Return (x, y) of the center of cell containing provided text 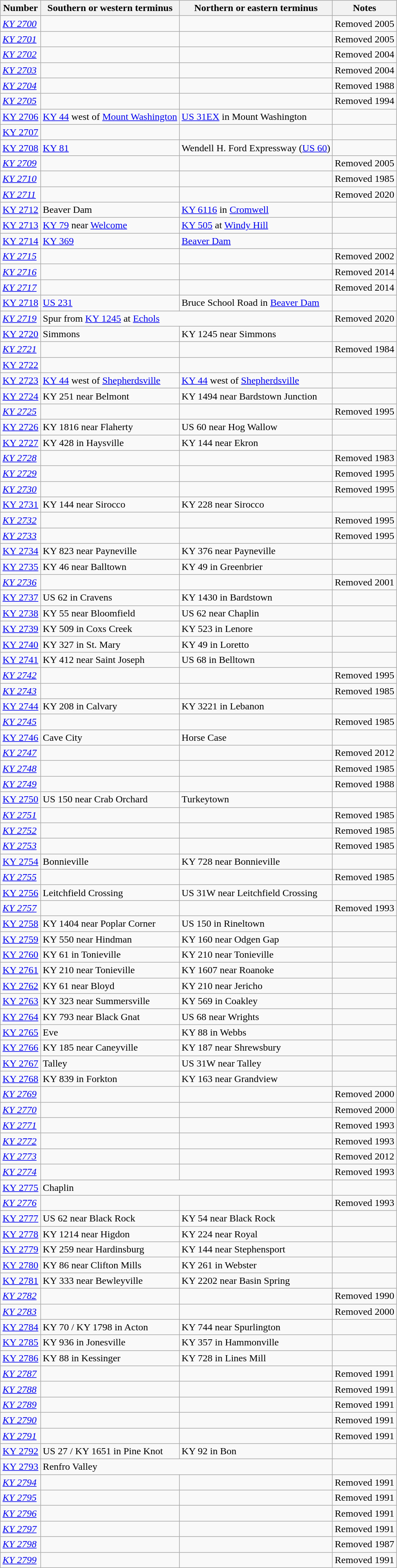
KY 2743 (20, 691)
KY 2712 (20, 210)
KY 744 near Spurlington (256, 1327)
KY 2779 (20, 1250)
KY 2741 (20, 660)
KY 49 in Greenbrier (256, 567)
Removed 1984 (364, 349)
KY 728 in Lines Mill (256, 1358)
US 62 near Chaplin (256, 613)
Removed 1987 (364, 1544)
KY 728 near Bonnieville (256, 861)
KY 61 in Tonieville (110, 955)
KY 2778 (20, 1234)
KY 2791 (20, 1435)
KY 2703 (20, 70)
US 31EX in Mount Washington (256, 117)
KY 2700 (20, 24)
US 31W near Leitchfield Crossing (256, 892)
KY 2751 (20, 815)
KY 210 near Jericho (256, 986)
KY 2769 (20, 1094)
KY 6116 in Cromwell (256, 210)
KY 376 near Payneville (256, 551)
KY 323 near Summersville (110, 1001)
KY 2728 (20, 458)
KY 2790 (20, 1420)
KY 2747 (20, 753)
KY 79 near Welcome (110, 225)
KY 2734 (20, 551)
KY 2724 (20, 396)
Chaplin (187, 1188)
KY 2709 (20, 163)
KY 81 (110, 148)
KY 2788 (20, 1389)
US 150 in Rineltown (256, 923)
Eve (110, 1032)
KY 2737 (20, 598)
KY 2704 (20, 86)
KY 49 in Loretto (256, 644)
KY 2756 (20, 892)
KY 2772 (20, 1141)
KY 505 at Windy Hill (256, 225)
Northern or eastern terminus (256, 8)
Removed 1990 (364, 1296)
KY 251 near Belmont (110, 396)
Turkeytown (256, 799)
KY 2792 (20, 1451)
KY 2727 (20, 442)
KY 2781 (20, 1281)
KY 569 in Coakley (256, 1001)
US 62 in Cravens (110, 598)
KY 2758 (20, 923)
KY 2777 (20, 1219)
KY 92 in Bon (256, 1451)
KY 228 near Sirocco (256, 505)
KY 2796 (20, 1513)
KY 2793 (20, 1467)
KY 2759 (20, 939)
KY 2760 (20, 955)
KY 224 near Royal (256, 1234)
KY 2750 (20, 799)
Talley (110, 1063)
KY 70 / KY 1798 in Acton (110, 1327)
KY 793 near Black Gnat (110, 1017)
KY 187 near Shrewsbury (256, 1048)
US 31W near Talley (256, 1063)
KY 2770 (20, 1110)
KY 1494 near Bardstown Junction (256, 396)
KY 2718 (20, 303)
KY 523 in Lenore (256, 629)
KY 1816 near Flaherty (110, 427)
KY 2744 (20, 707)
KY 2707 (20, 132)
KY 46 near Balltown (110, 567)
KY 3221 in Lebanon (256, 707)
Bruce School Road in Beaver Dam (256, 303)
KY 1607 near Roanoke (256, 970)
KY 2722 (20, 365)
KY 2705 (20, 101)
Cave City (110, 738)
KY 2764 (20, 1017)
KY 44 west of Mount Washington (110, 117)
US 231 (110, 303)
KY 259 near Hardinsburg (110, 1250)
KY 88 in Webbs (256, 1032)
KY 2726 (20, 427)
KY 2738 (20, 613)
KY 2767 (20, 1063)
KY 2202 near Basin Spring (256, 1281)
Removed 1994 (364, 101)
Renfro Valley (187, 1467)
KY 2771 (20, 1125)
KY 2776 (20, 1203)
Removed 1983 (364, 458)
US 60 near Hog Wallow (256, 427)
KY 2731 (20, 505)
Wendell H. Ford Expressway (US 60) (256, 148)
KY 2748 (20, 769)
Southern or western terminus (110, 8)
KY 2713 (20, 225)
KY 2773 (20, 1156)
KY 1245 near Simmons (256, 334)
KY 2766 (20, 1048)
KY 2749 (20, 784)
KY 936 in Jonesville (110, 1343)
KY 2745 (20, 722)
KY 2795 (20, 1498)
KY 54 near Black Rock (256, 1219)
KY 2720 (20, 334)
KY 823 near Payneville (110, 551)
KY 2735 (20, 567)
KY 144 near Stephensport (256, 1250)
KY 144 near Ekron (256, 442)
KY 839 in Forkton (110, 1079)
KY 2785 (20, 1343)
KY 2761 (20, 970)
KY 2710 (20, 179)
KY 2768 (20, 1079)
KY 2717 (20, 287)
KY 2787 (20, 1374)
KY 509 in Coxs Creek (110, 629)
KY 2701 (20, 39)
KY 2702 (20, 55)
KY 2733 (20, 536)
KY 428 in Haysville (110, 442)
US 62 near Black Rock (110, 1219)
KY 2742 (20, 675)
KY 2736 (20, 582)
KY 1430 in Bardstown (256, 598)
KY 144 near Sirocco (110, 505)
KY 261 in Webster (256, 1265)
KY 2723 (20, 380)
Simmons (110, 334)
KY 2754 (20, 861)
KY 550 near Hindman (110, 939)
Notes (364, 8)
KY 2715 (20, 256)
KY 160 near Odgen Gap (256, 939)
Bonnieville (110, 861)
Spur from KY 1245 at Echols (187, 318)
KY 357 in Hammonville (256, 1343)
US 27 / KY 1651 in Pine Knot (110, 1451)
Number (20, 8)
KY 2730 (20, 489)
KY 2775 (20, 1188)
KY 2753 (20, 846)
KY 61 near Bloyd (110, 986)
KY 2746 (20, 738)
Removed 2001 (364, 582)
KY 1214 near Higdon (110, 1234)
KY 2725 (20, 411)
KY 2763 (20, 1001)
KY 2797 (20, 1529)
KY 2783 (20, 1312)
KY 333 near Bewleyville (110, 1281)
KY 1404 near Poplar Corner (110, 923)
Horse Case (256, 738)
KY 2798 (20, 1544)
KY 2719 (20, 318)
KY 208 in Calvary (110, 707)
KY 55 near Bloomfield (110, 613)
US 68 near Wrights (256, 1017)
KY 2757 (20, 908)
KY 412 near Saint Joseph (110, 660)
KY 2762 (20, 986)
KY 2782 (20, 1296)
KY 88 in Kessinger (110, 1358)
KY 2716 (20, 272)
US 68 in Belltown (256, 660)
KY 2729 (20, 474)
KY 2752 (20, 830)
KY 2732 (20, 520)
KY 327 in St. Mary (110, 644)
KY 369 (110, 241)
KY 2739 (20, 629)
KY 2786 (20, 1358)
Leitchfield Crossing (110, 892)
KY 2755 (20, 877)
KY 2780 (20, 1265)
KY 2721 (20, 349)
KY 2774 (20, 1172)
Removed 2002 (364, 256)
KY 86 near Clifton Mills (110, 1265)
KY 2765 (20, 1032)
KY 2789 (20, 1405)
US 150 near Crab Orchard (110, 799)
KY 163 near Grandview (256, 1079)
KY 2784 (20, 1327)
KY 2706 (20, 117)
KY 2794 (20, 1482)
KY 2711 (20, 194)
KY 2799 (20, 1560)
KY 185 near Caneyville (110, 1048)
KY 2740 (20, 644)
KY 2708 (20, 148)
KY 2714 (20, 241)
